Pinpoint the cell where the given text exists, returning its (x, y) midpoint coordinate. 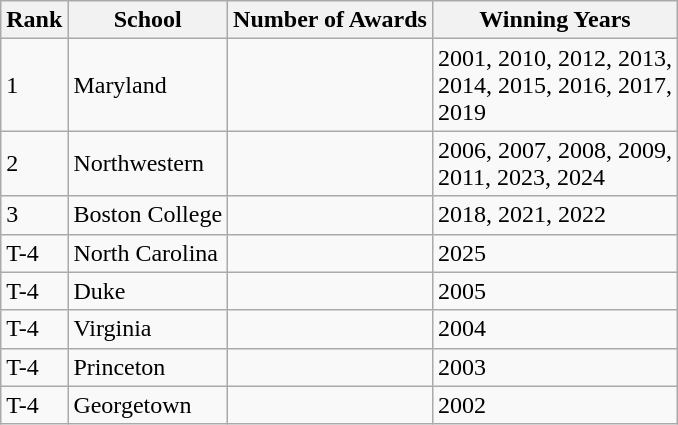
Boston College (148, 215)
2005 (554, 291)
2 (34, 164)
Winning Years (554, 20)
School (148, 20)
Virginia (148, 329)
Maryland (148, 85)
Rank (34, 20)
Duke (148, 291)
2018, 2021, 2022 (554, 215)
Number of Awards (330, 20)
1 (34, 85)
2006, 2007, 2008, 2009, 2011, 2023, 2024 (554, 164)
2003 (554, 367)
North Carolina (148, 253)
3 (34, 215)
2025 (554, 253)
Northwestern (148, 164)
2002 (554, 405)
2001, 2010, 2012, 2013, 2014, 2015, 2016, 2017, 2019 (554, 85)
Princeton (148, 367)
2004 (554, 329)
Georgetown (148, 405)
